Capture the cell that displays the provided text and extract its (X, Y) central coordinate. 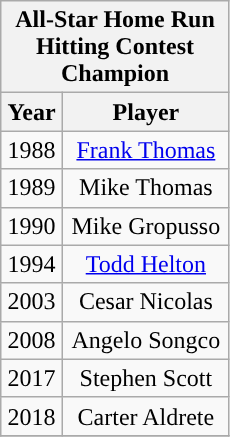
2008 (32, 340)
Mike Thomas (146, 188)
2017 (32, 378)
Player (146, 112)
Cesar Nicolas (146, 302)
2018 (32, 416)
All-Star Home Run Hitting Contest Champion (116, 47)
1994 (32, 264)
Angelo Songco (146, 340)
1989 (32, 188)
2003 (32, 302)
Stephen Scott (146, 378)
Frank Thomas (146, 150)
1988 (32, 150)
Carter Aldrete (146, 416)
Mike Gropusso (146, 226)
Year (32, 112)
Todd Helton (146, 264)
1990 (32, 226)
